Detect which cell encompasses the target text, then output its [x, y] center coordinate. 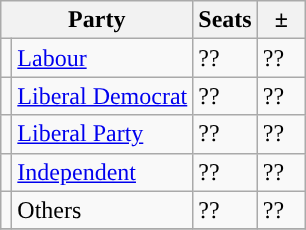
Liberal Party [102, 134]
Independent [102, 172]
Liberal Democrat [102, 96]
Seats [225, 20]
Others [102, 210]
± [281, 20]
Labour [102, 58]
Party [97, 20]
